Provide the (X, Y) coordinate of the cell's center where the given text is located.  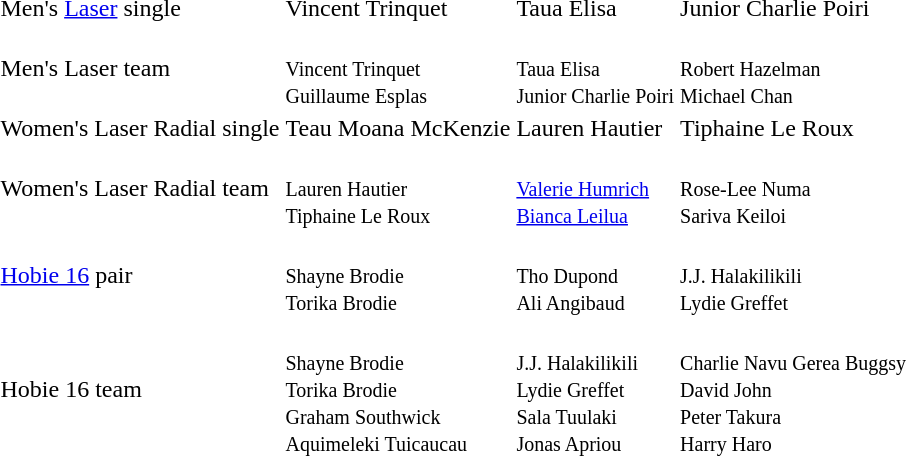
Lauren Hautier (596, 128)
Teau Moana McKenzie (398, 128)
Vincent TrinquetGuillaume Esplas (398, 68)
Tho DupondAli Angibaud (596, 275)
Shayne BrodieTorika Brodie (398, 275)
Lauren HautierTiphaine Le Roux (398, 188)
Taua ElisaJunior Charlie Poiri (596, 68)
Valerie HumrichBianca Leilua (596, 188)
